Capture the cell that displays the provided text and extract its (X, Y) central coordinate. 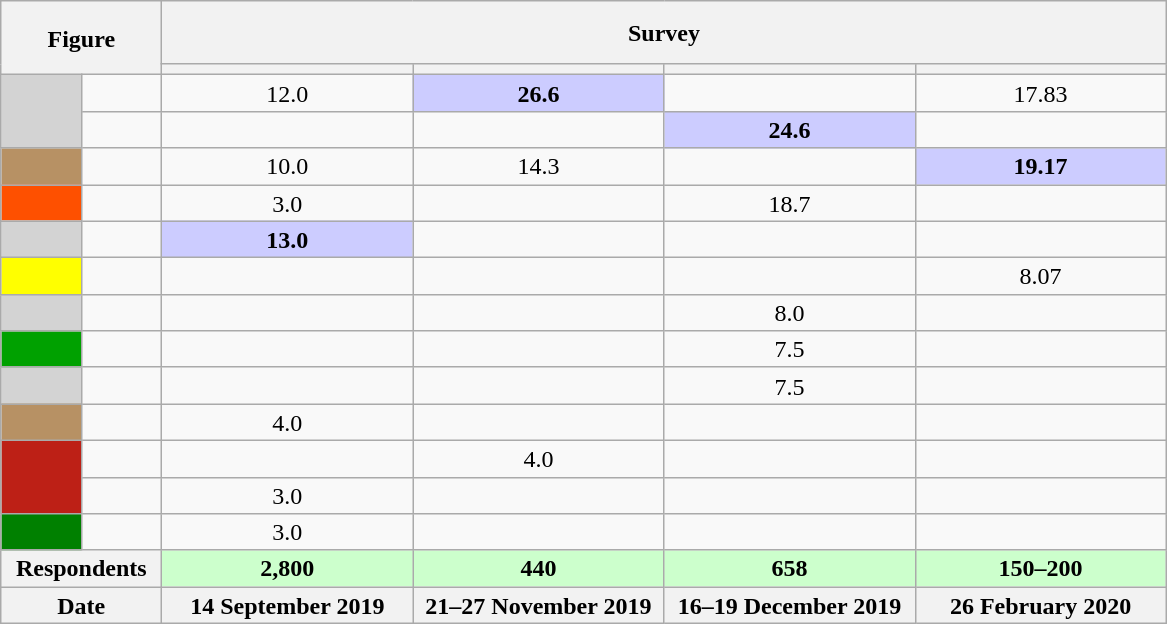
12.0 (288, 94)
13.0 (288, 240)
10.0 (288, 166)
18.7 (790, 202)
Figure (82, 38)
440 (538, 568)
14 September 2019 (288, 606)
658 (790, 568)
21–27 November 2019 (538, 606)
8.07 (1040, 276)
26 February 2020 (1040, 606)
24.6 (790, 130)
26.6 (538, 94)
Respondents (82, 568)
Date (82, 606)
19.17 (1040, 166)
150–200 (1040, 568)
17.83 (1040, 94)
8.0 (790, 312)
16–19 December 2019 (790, 606)
14.3 (538, 166)
Survey (664, 32)
2,800 (288, 568)
